Pinpoint the cell where the given text exists, returning its [X, Y] midpoint coordinate. 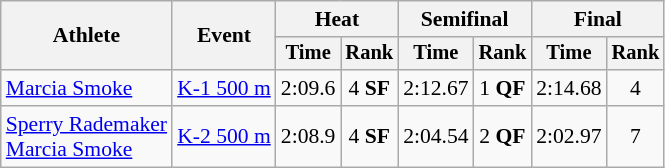
Marcia Smoke [86, 88]
Final [598, 19]
7 [636, 136]
2:02.97 [568, 136]
Semifinal [464, 19]
Heat [337, 19]
Sperry RademakerMarcia Smoke [86, 136]
K-1 500 m [224, 88]
2:14.68 [568, 88]
2 QF [503, 136]
2:08.9 [308, 136]
Event [224, 36]
2:12.67 [436, 88]
2:09.6 [308, 88]
K-2 500 m [224, 136]
1 QF [503, 88]
4 [636, 88]
Athlete [86, 36]
2:04.54 [436, 136]
